Output the (x, y) coordinate of the center of the cell containing the given text.  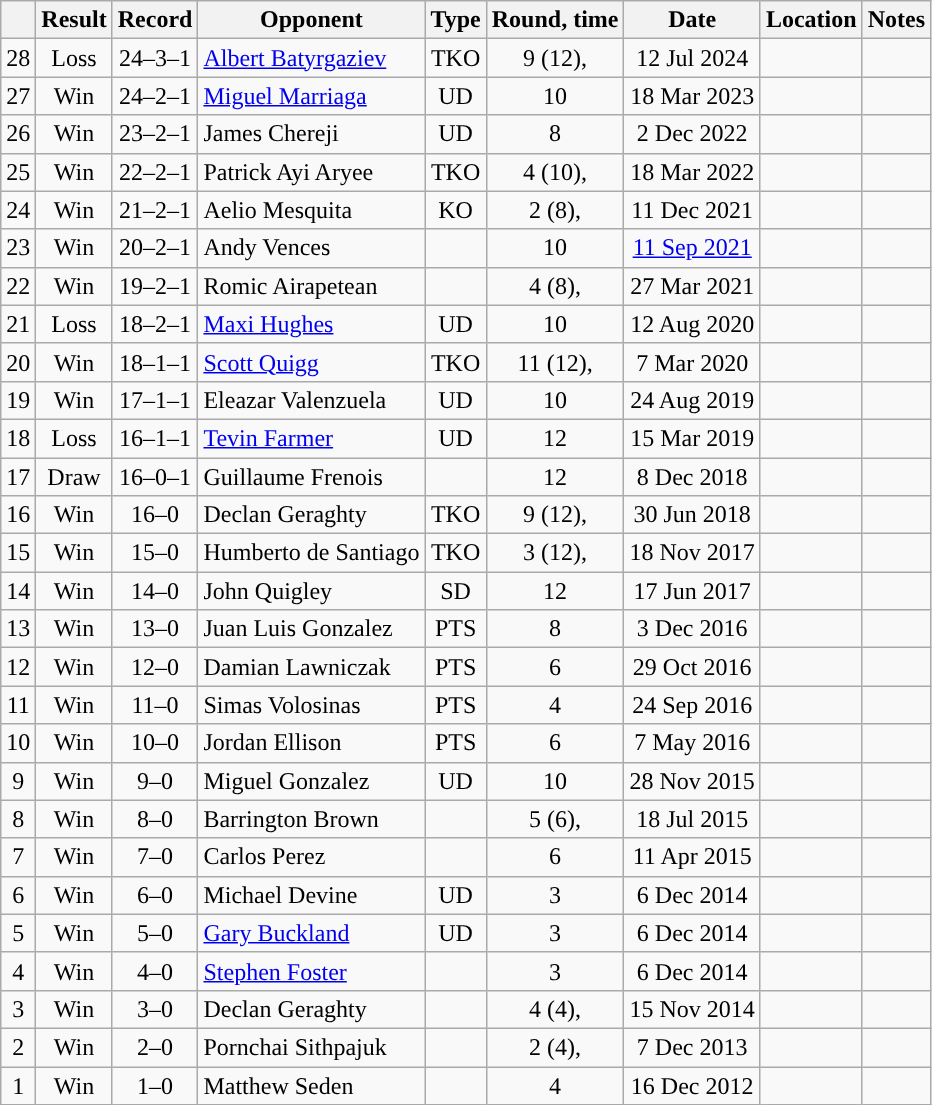
12–0 (155, 667)
Location (811, 20)
6–0 (155, 895)
Maxi Hughes (312, 324)
16 (18, 515)
4 (10), (555, 172)
3 (12), (555, 553)
Andy Vences (312, 248)
16–1–1 (155, 438)
18 Jul 2015 (692, 819)
Michael Devine (312, 895)
7–0 (155, 857)
17 Jun 2017 (692, 591)
Guillaume Frenois (312, 477)
16 Dec 2012 (692, 1085)
5 (18, 933)
23–2–1 (155, 134)
4 (8), (555, 286)
Miguel Marriaga (312, 96)
9 (18, 781)
18–2–1 (155, 324)
24–2–1 (155, 96)
11 Sep 2021 (692, 248)
Juan Luis Gonzalez (312, 629)
Type (456, 20)
24–3–1 (155, 58)
18–1–1 (155, 362)
15 (18, 553)
11 Dec 2021 (692, 210)
Barrington Brown (312, 819)
11–0 (155, 705)
18 Nov 2017 (692, 553)
26 (18, 134)
22 (18, 286)
Tevin Farmer (312, 438)
9–0 (155, 781)
1–0 (155, 1085)
17–1–1 (155, 400)
2–0 (155, 1047)
7 (18, 857)
22–2–1 (155, 172)
12 Aug 2020 (692, 324)
Opponent (312, 20)
13 (18, 629)
Eleazar Valenzuela (312, 400)
19–2–1 (155, 286)
17 (18, 477)
3 Dec 2016 (692, 629)
Humberto de Santiago (312, 553)
James Chereji (312, 134)
12 Jul 2024 (692, 58)
24 Sep 2016 (692, 705)
2 (18, 1047)
18 (18, 438)
Date (692, 20)
Result (74, 20)
16–0–1 (155, 477)
Patrick Ayi Aryee (312, 172)
Record (155, 20)
Notes (896, 20)
Damian Lawniczak (312, 667)
21 (18, 324)
10–0 (155, 743)
Scott Quigg (312, 362)
29 Oct 2016 (692, 667)
Miguel Gonzalez (312, 781)
11 Apr 2015 (692, 857)
14 (18, 591)
7 May 2016 (692, 743)
4 (4), (555, 1009)
8 Dec 2018 (692, 477)
Simas Volosinas (312, 705)
2 (4), (555, 1047)
11 (18, 705)
16–0 (155, 515)
Matthew Seden (312, 1085)
18 Mar 2022 (692, 172)
24 (18, 210)
15 Nov 2014 (692, 1009)
15 Mar 2019 (692, 438)
18 Mar 2023 (692, 96)
25 (18, 172)
Draw (74, 477)
21–2–1 (155, 210)
7 Mar 2020 (692, 362)
5–0 (155, 933)
Jordan Ellison (312, 743)
Round, time (555, 20)
1 (18, 1085)
Romic Airapetean (312, 286)
14–0 (155, 591)
2 (8), (555, 210)
5 (6), (555, 819)
SD (456, 591)
28 Nov 2015 (692, 781)
Carlos Perez (312, 857)
KO (456, 210)
20 (18, 362)
Albert Batyrgaziev (312, 58)
Gary Buckland (312, 933)
24 Aug 2019 (692, 400)
Aelio Mesquita (312, 210)
Stephen Foster (312, 971)
2 Dec 2022 (692, 134)
20–2–1 (155, 248)
13–0 (155, 629)
8–0 (155, 819)
4–0 (155, 971)
3–0 (155, 1009)
15–0 (155, 553)
27 (18, 96)
Pornchai Sithpajuk (312, 1047)
11 (12), (555, 362)
30 Jun 2018 (692, 515)
7 Dec 2013 (692, 1047)
27 Mar 2021 (692, 286)
John Quigley (312, 591)
19 (18, 400)
28 (18, 58)
23 (18, 248)
